Output the [x, y] coordinate of the center of the cell containing the given text.  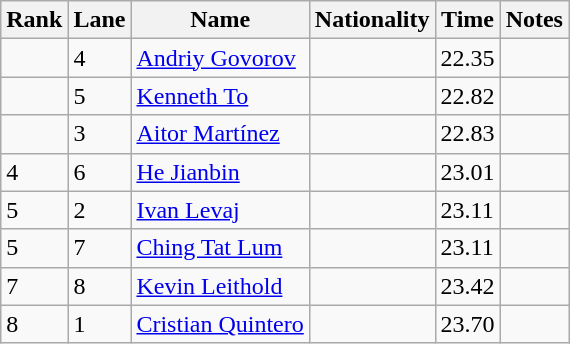
23.01 [468, 172]
Lane [100, 20]
Ivan Levaj [220, 210]
Name [220, 20]
6 [100, 172]
Andriy Govorov [220, 58]
Aitor Martínez [220, 134]
22.83 [468, 134]
23.42 [468, 286]
23.70 [468, 324]
Kenneth To [220, 96]
Kevin Leithold [220, 286]
Time [468, 20]
Nationality [372, 20]
22.82 [468, 96]
He Jianbin [220, 172]
3 [100, 134]
2 [100, 210]
Notes [534, 20]
22.35 [468, 58]
Cristian Quintero [220, 324]
Rank [34, 20]
1 [100, 324]
Ching Tat Lum [220, 248]
